Find where the given text appears and provide that cell's center as [X, Y] coordinate. 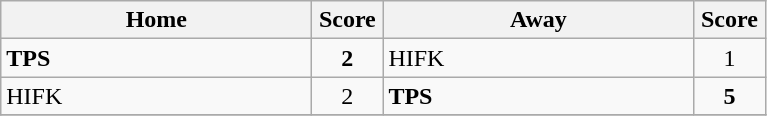
1 [730, 58]
5 [730, 96]
Home [156, 20]
Away [538, 20]
